Capture the cell that displays the provided text and extract its (x, y) central coordinate. 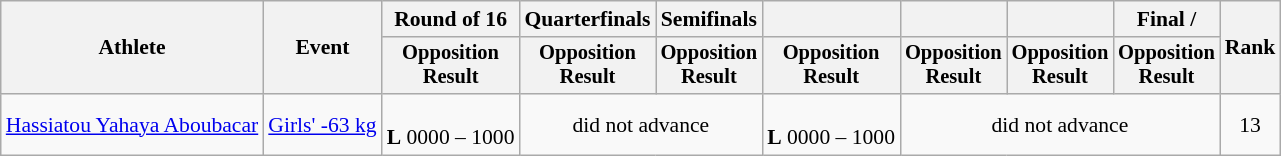
Round of 16 (451, 19)
Hassiatou Yahaya Aboubacar (132, 124)
Athlete (132, 48)
Event (322, 48)
Quarterfinals (588, 19)
Girls' -63 kg (322, 124)
Final / (1166, 19)
Semifinals (710, 19)
Rank (1250, 48)
13 (1250, 124)
